Locate the cell with the specified text and output its [X, Y] center coordinate. 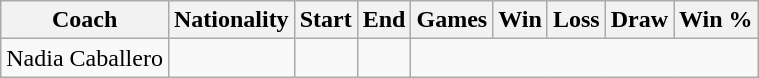
Games [452, 20]
Nationality [231, 20]
Draw [639, 20]
Start [326, 20]
Win [520, 20]
Nadia Caballero [85, 58]
Loss [576, 20]
Coach [85, 20]
End [384, 20]
Win % [716, 20]
